Return the [x, y] coordinate for the center point of the cell that contains the specified text.  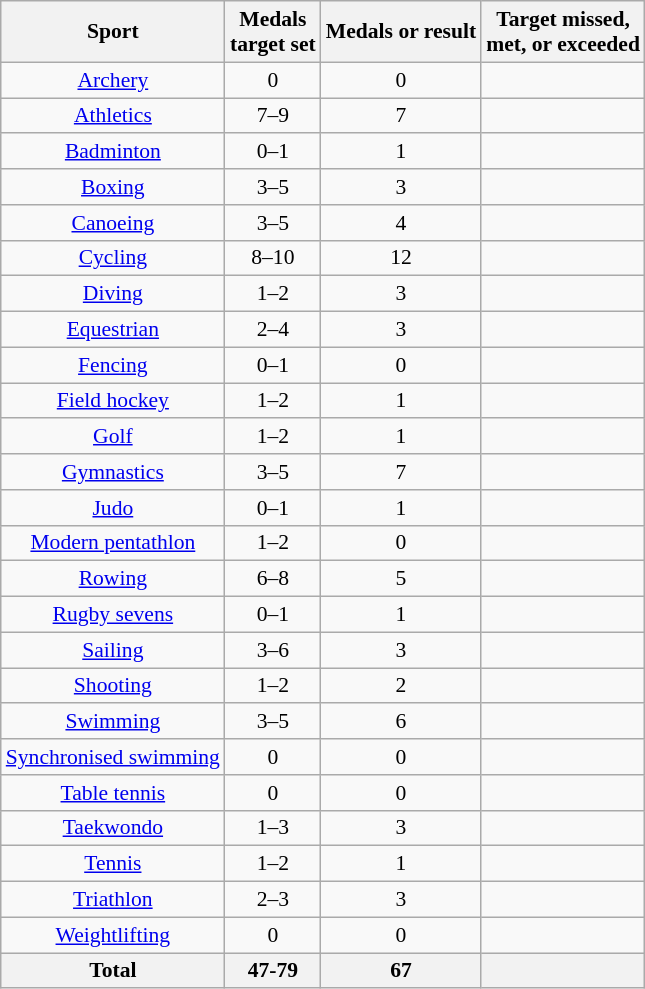
12 [401, 258]
Medals target set [273, 32]
Badminton [113, 152]
2–3 [273, 900]
5 [401, 579]
Boxing [113, 187]
Archery [113, 80]
Cycling [113, 258]
Modern pentathlon [113, 543]
Triathlon [113, 900]
Judo [113, 508]
Equestrian [113, 330]
1–3 [273, 828]
Diving [113, 294]
3–6 [273, 650]
Gymnastics [113, 472]
Medals or result [401, 32]
Canoeing [113, 223]
Rugby sevens [113, 615]
67 [401, 971]
6–8 [273, 579]
Swimming [113, 722]
Athletics [113, 116]
Synchronised swimming [113, 757]
2 [401, 686]
2–4 [273, 330]
Sport [113, 32]
8–10 [273, 258]
Fencing [113, 365]
Golf [113, 437]
Rowing [113, 579]
Table tennis [113, 793]
Weightlifting [113, 935]
Sailing [113, 650]
Target missed, met, or exceeded [563, 32]
Shooting [113, 686]
47-79 [273, 971]
6 [401, 722]
Field hockey [113, 401]
7–9 [273, 116]
4 [401, 223]
Tennis [113, 864]
Total [113, 971]
Taekwondo [113, 828]
